For the text-containing cell, return its midpoint in (X, Y) coordinate format. 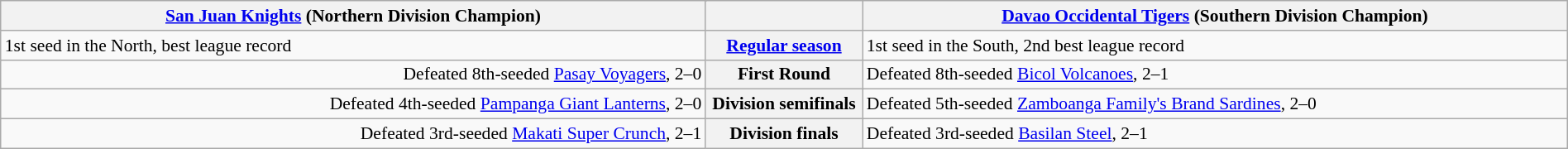
Defeated 8th-seeded Pasay Voyagers, 2–0 (354, 74)
1st seed in the South, 2nd best league record (1216, 46)
Davao Occidental Tigers (Southern Division Champion) (1216, 16)
San Juan Knights (Northern Division Champion) (354, 16)
Defeated 3rd-seeded Basilan Steel, 2–1 (1216, 134)
Division semifinals (784, 104)
Division finals (784, 134)
Defeated 5th-seeded Zamboanga Family's Brand Sardines, 2–0 (1216, 104)
First Round (784, 74)
1st seed in the North, best league record (354, 46)
Defeated 4th-seeded Pampanga Giant Lanterns, 2–0 (354, 104)
Defeated 3rd-seeded Makati Super Crunch, 2–1 (354, 134)
Defeated 8th-seeded Bicol Volcanoes, 2–1 (1216, 74)
Regular season (784, 46)
